Determine the (X, Y) coordinate at the center of the cell enclosing the given text.  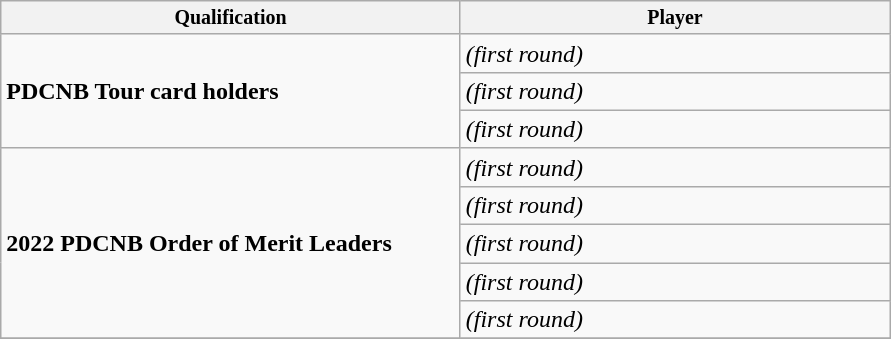
Qualification (230, 18)
PDCNB Tour card holders (230, 91)
Player (674, 18)
2022 PDCNB Order of Merit Leaders (230, 243)
